For the text-containing cell, return its midpoint in [X, Y] coordinate format. 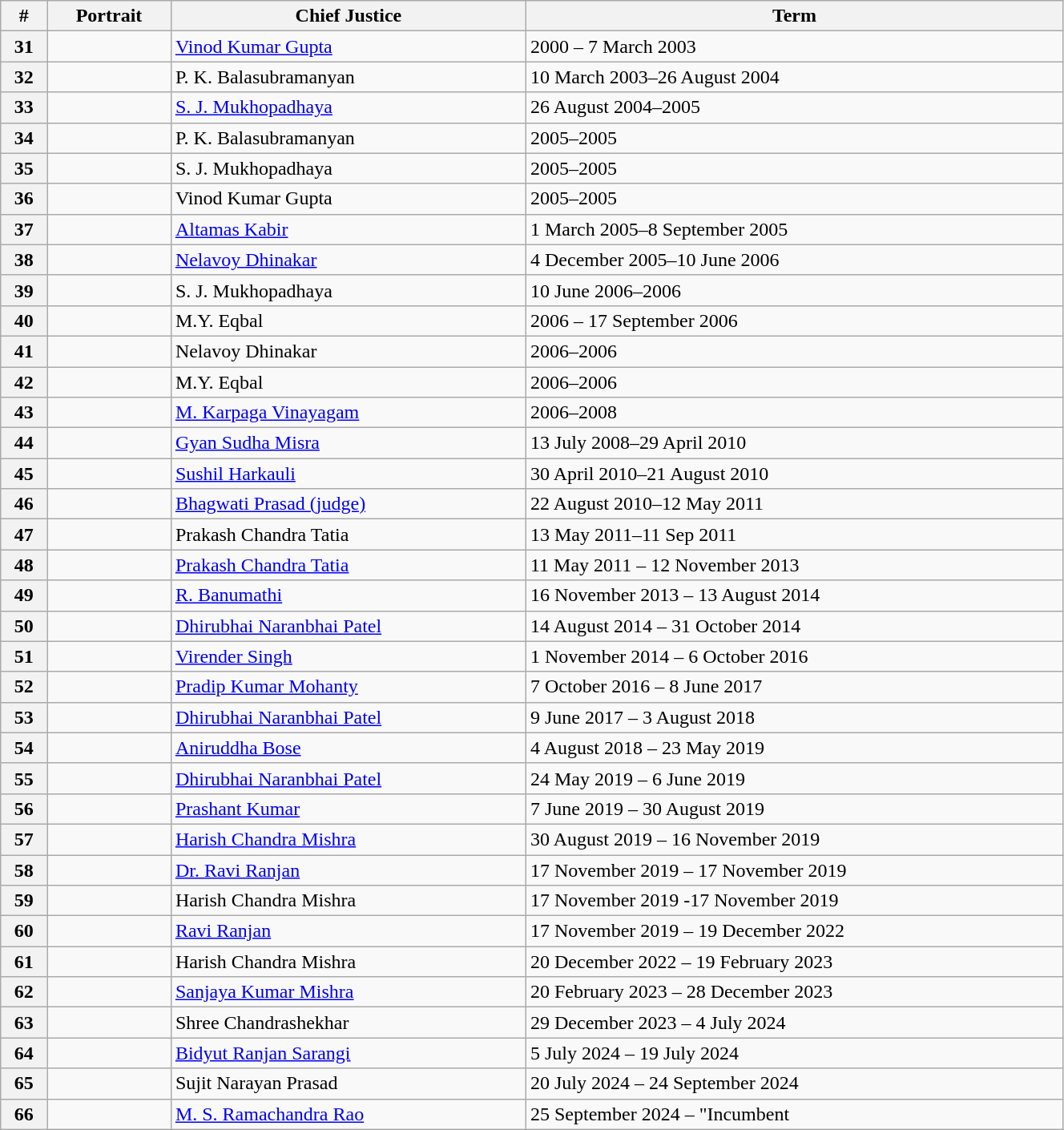
10 March 2003–26 August 2004 [794, 77]
Gyan Sudha Misra [348, 443]
# [24, 16]
Bhagwati Prasad (judge) [348, 504]
Sushil Harkauli [348, 474]
7 October 2016 – 8 June 2017 [794, 687]
Dr. Ravi Ranjan [348, 870]
56 [24, 809]
20 December 2022 – 19 February 2023 [794, 962]
13 May 2011–11 Sep 2011 [794, 535]
34 [24, 138]
39 [24, 290]
11 May 2011 – 12 November 2013 [794, 565]
2006–2008 [794, 413]
Bidyut Ranjan Sarangi [348, 1053]
Sanjaya Kumar Mishra [348, 992]
M. S. Ramachandra Rao [348, 1114]
35 [24, 168]
63 [24, 1023]
57 [24, 839]
40 [24, 321]
9 June 2017 – 3 August 2018 [794, 717]
36 [24, 199]
41 [24, 351]
43 [24, 413]
37 [24, 229]
1 November 2014 – 6 October 2016 [794, 656]
53 [24, 717]
26 August 2004–2005 [794, 107]
Prashant Kumar [348, 809]
1 March 2005–8 September 2005 [794, 229]
45 [24, 474]
38 [24, 260]
16 November 2013 – 13 August 2014 [794, 595]
4 August 2018 – 23 May 2019 [794, 748]
Ravi Ranjan [348, 931]
Shree Chandrashekhar [348, 1023]
52 [24, 687]
Term [794, 16]
17 November 2019 – 17 November 2019 [794, 870]
17 November 2019 -17 November 2019 [794, 901]
65 [24, 1084]
47 [24, 535]
Chief Justice [348, 16]
66 [24, 1114]
2006 – 17 September 2006 [794, 321]
30 April 2010–21 August 2010 [794, 474]
58 [24, 870]
46 [24, 504]
55 [24, 778]
Sujit Narayan Prasad [348, 1084]
4 December 2005–10 June 2006 [794, 260]
R. Banumathi [348, 595]
24 May 2019 – 6 June 2019 [794, 778]
2000 – 7 March 2003 [794, 46]
30 August 2019 – 16 November 2019 [794, 839]
29 December 2023 – 4 July 2024 [794, 1023]
Virender Singh [348, 656]
10 June 2006–2006 [794, 290]
59 [24, 901]
32 [24, 77]
22 August 2010–12 May 2011 [794, 504]
44 [24, 443]
42 [24, 382]
7 June 2019 – 30 August 2019 [794, 809]
33 [24, 107]
64 [24, 1053]
20 February 2023 – 28 December 2023 [794, 992]
60 [24, 931]
M. Karpaga Vinayagam [348, 413]
48 [24, 565]
14 August 2014 – 31 October 2014 [794, 626]
61 [24, 962]
Portrait [109, 16]
20 July 2024 – 24 September 2024 [794, 1084]
62 [24, 992]
54 [24, 748]
Altamas Kabir [348, 229]
13 July 2008–29 April 2010 [794, 443]
31 [24, 46]
Aniruddha Bose [348, 748]
50 [24, 626]
51 [24, 656]
49 [24, 595]
Pradip Kumar Mohanty [348, 687]
5 July 2024 – 19 July 2024 [794, 1053]
25 September 2024 – "Incumbent [794, 1114]
17 November 2019 – 19 December 2022 [794, 931]
